Locate the cell with the specified text and output its [x, y] center coordinate. 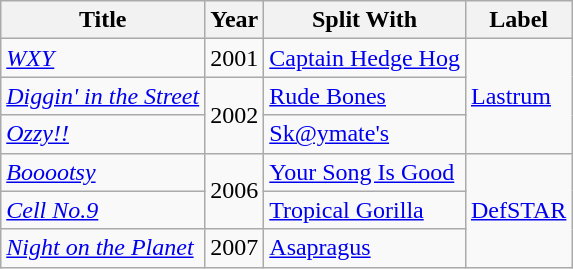
2006 [234, 191]
Ozzy!! [103, 134]
Captain Hedge Hog [365, 58]
Split With [365, 20]
Diggin' in the Street [103, 96]
DefSTAR [518, 210]
2002 [234, 115]
Year [234, 20]
Asapragus [365, 248]
Lastrum [518, 96]
Label [518, 20]
Rude Bones [365, 96]
Your Song Is Good [365, 172]
Cell No.9 [103, 210]
Night on the Planet [103, 248]
Booootsy [103, 172]
2001 [234, 58]
2007 [234, 248]
Sk@ymate's [365, 134]
Tropical Gorilla [365, 210]
Title [103, 20]
WXY [103, 58]
